Capture the cell that displays the provided text and extract its [x, y] central coordinate. 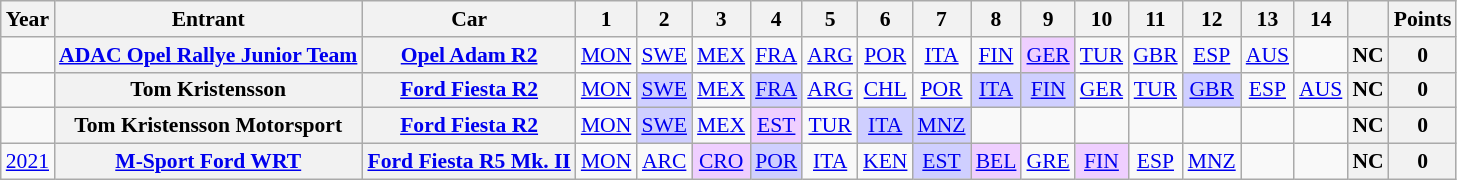
ARC [664, 162]
Car [468, 19]
2021 [28, 162]
7 [941, 19]
ADAC Opel Rallye Junior Team [208, 55]
M-Sport Ford WRT [208, 162]
9 [1048, 19]
4 [776, 19]
Opel Adam R2 [468, 55]
2 [664, 19]
CHL [885, 90]
12 [1212, 19]
14 [1320, 19]
10 [1102, 19]
CRO [721, 162]
Tom Kristensson [208, 90]
Year [28, 19]
5 [830, 19]
13 [1268, 19]
1 [606, 19]
11 [1156, 19]
Points [1423, 19]
Ford Fiesta R5 Mk. II [468, 162]
8 [996, 19]
6 [885, 19]
Tom Kristensson Motorsport [208, 126]
KEN [885, 162]
Entrant [208, 19]
3 [721, 19]
GRE [1048, 162]
BEL [996, 162]
